Pinpoint the cell where the given text exists, returning its (X, Y) midpoint coordinate. 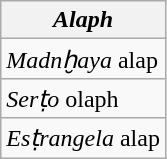
Esṭrangela alap (84, 138)
Serṭo olaph (84, 98)
Alaph (84, 20)
Madnḫaya alap (84, 59)
